Extract the [X, Y] coordinate from the center of the cell holding the provided text.  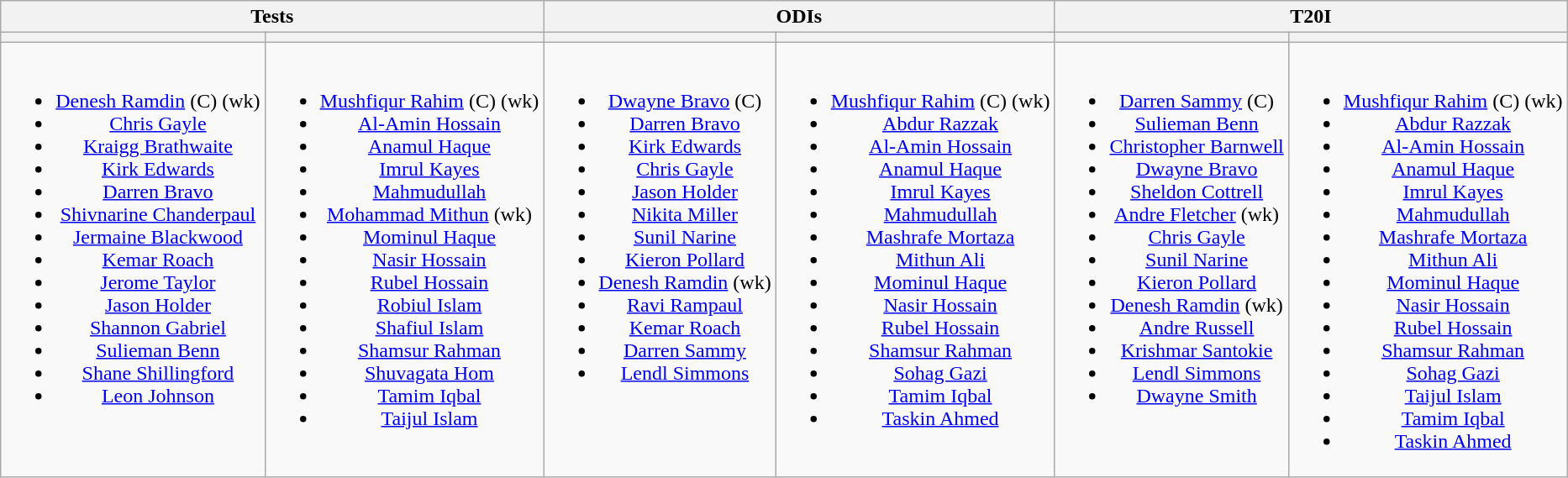
T20I [1311, 17]
ODIs [799, 17]
Tests [272, 17]
